Extract the [X, Y] coordinate from the center of the cell holding the provided text.  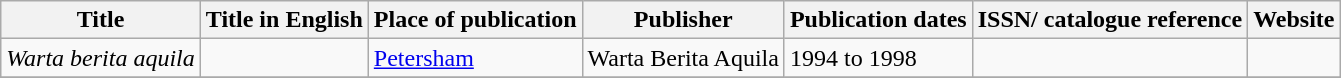
Petersham [475, 58]
Warta Berita Aquila [683, 58]
Publication dates [878, 20]
Publisher [683, 20]
Title [101, 20]
Title in English [284, 20]
Warta berita aquila [101, 58]
Website [1294, 20]
1994 to 1998 [878, 58]
ISSN/ catalogue reference [1110, 20]
Place of publication [475, 20]
